Extract the [X, Y] coordinate from the center of the cell holding the provided text.  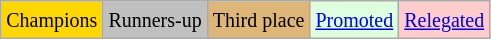
Champions [52, 20]
Third place [258, 20]
Promoted [354, 20]
Relegated [444, 20]
Runners-up [155, 20]
